Return the (x, y) coordinate for the center point of the cell that contains the specified text.  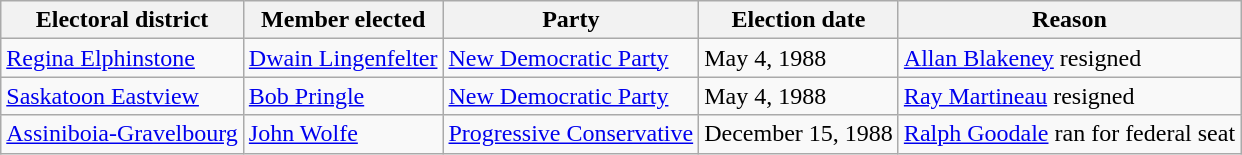
Bob Pringle (343, 96)
Reason (1069, 20)
Regina Elphinstone (122, 58)
Progressive Conservative (571, 134)
Election date (799, 20)
John Wolfe (343, 134)
Dwain Lingenfelter (343, 58)
Allan Blakeney resigned (1069, 58)
Electoral district (122, 20)
Saskatoon Eastview (122, 96)
Ray Martineau resigned (1069, 96)
December 15, 1988 (799, 134)
Member elected (343, 20)
Ralph Goodale ran for federal seat (1069, 134)
Assiniboia-Gravelbourg (122, 134)
Party (571, 20)
